Return (x, y) of the center of cell containing provided text 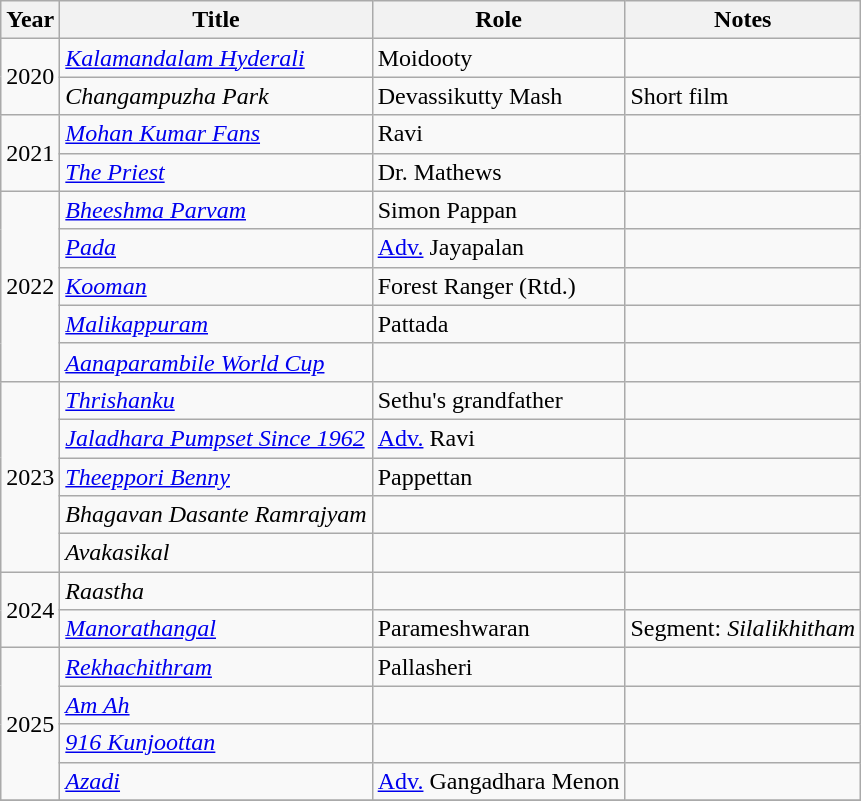
Title (216, 20)
Adv. Gangadhara Menon (498, 781)
Role (498, 20)
2021 (30, 153)
The Priest (216, 172)
Notes (743, 20)
Bhagavan Dasante Ramrajyam (216, 515)
Kalamandalam Hyderali (216, 58)
Pappettan (498, 477)
Forest Ranger (Rtd.) (498, 286)
Segment: Silalikhitham (743, 629)
Adv. Ravi (498, 438)
Pada (216, 248)
2023 (30, 476)
916 Kunjoottan (216, 743)
Manorathangal (216, 629)
Sethu's grandfather (498, 400)
Pattada (498, 324)
Parameshwaran (498, 629)
Malikappuram (216, 324)
Azadi (216, 781)
Jaladhara Pumpset Since 1962 (216, 438)
Raastha (216, 591)
Devassikutty Mash (498, 96)
2024 (30, 610)
Simon Pappan (498, 210)
2022 (30, 286)
Moidooty (498, 58)
Thrishanku (216, 400)
Dr. Mathews (498, 172)
Rekhachithram (216, 667)
2020 (30, 77)
Short film (743, 96)
Mohan Kumar Fans (216, 134)
Aanaparambile World Cup (216, 362)
2025 (30, 724)
Changampuzha Park (216, 96)
Kooman (216, 286)
Ravi (498, 134)
Avakasikal (216, 553)
Am Ah (216, 705)
Theeppori Benny (216, 477)
Year (30, 20)
Pallasheri (498, 667)
Bheeshma Parvam (216, 210)
Adv. Jayapalan (498, 248)
